Return the [x, y] coordinate for the center point of the cell that contains the specified text.  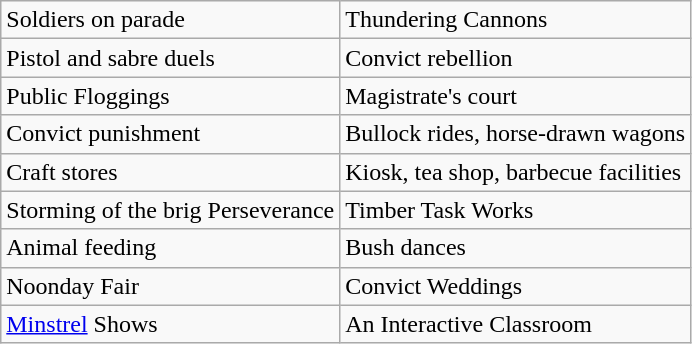
Kiosk, tea shop, barbecue facilities [516, 172]
Noonday Fair [170, 286]
Convict punishment [170, 134]
Pistol and sabre duels [170, 58]
Convict Weddings [516, 286]
Soldiers on parade [170, 20]
An Interactive Classroom [516, 324]
Minstrel Shows [170, 324]
Craft stores [170, 172]
Convict rebellion [516, 58]
Timber Task Works [516, 210]
Storming of the brig Perseverance [170, 210]
Bush dances [516, 248]
Animal feeding [170, 248]
Thundering Cannons [516, 20]
Public Floggings [170, 96]
Bullock rides, horse-drawn wagons [516, 134]
Magistrate's court [516, 96]
